Provide the (x, y) coordinate of the cell's center where the given text is located.  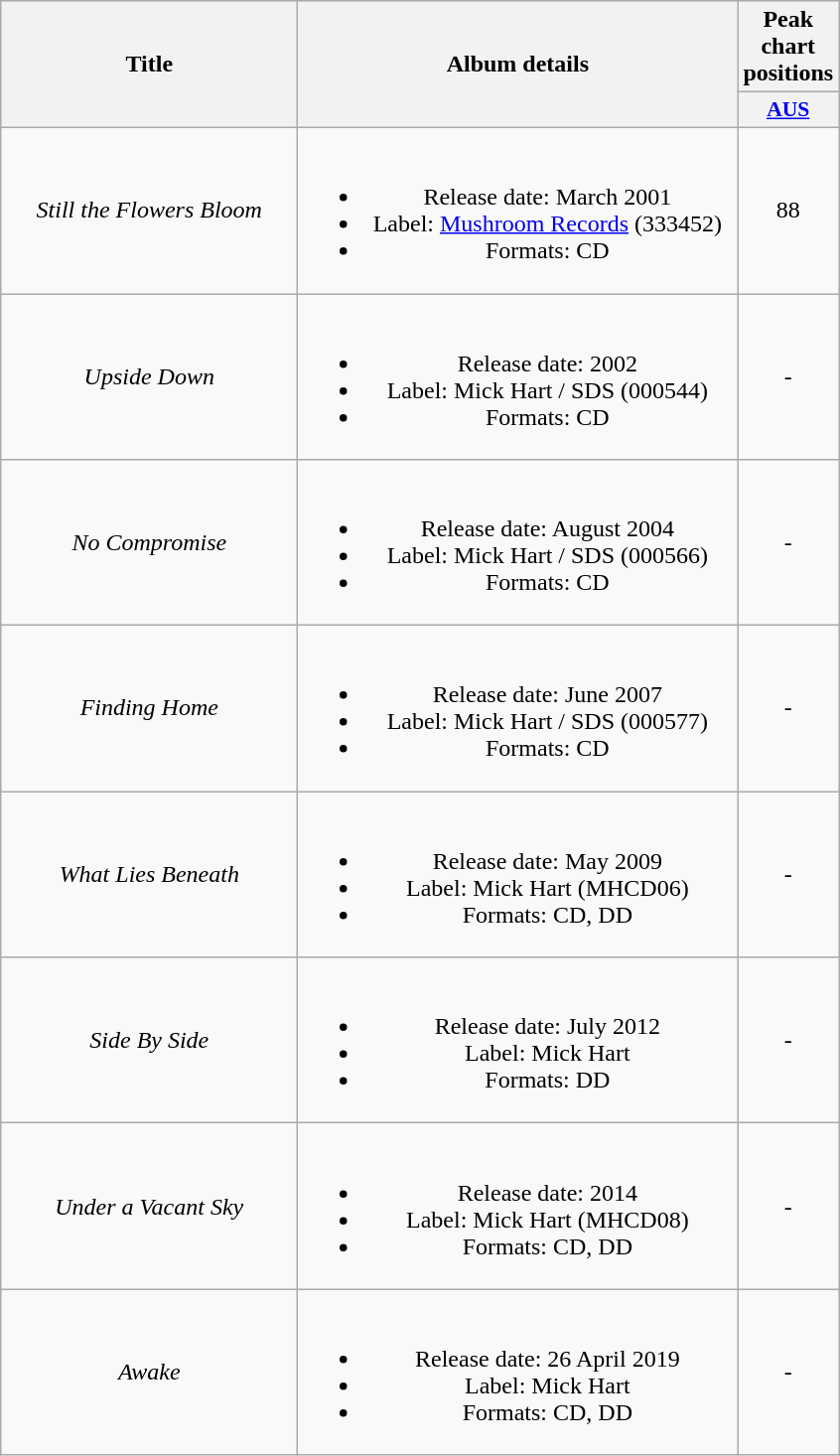
Upside Down (149, 377)
Release date: 2014Label: Mick Hart (MHCD08)Formats: CD, DD (518, 1206)
No Compromise (149, 542)
Release date: March 2001Label: Mushroom Records (333452)Formats: CD (518, 211)
Release date: May 2009Label: Mick Hart (MHCD06)Formats: CD, DD (518, 874)
Release date: August 2004Label: Mick Hart / SDS (000566)Formats: CD (518, 542)
Finding Home (149, 709)
Awake (149, 1373)
What Lies Beneath (149, 874)
Release date: 26 April 2019Label: Mick HartFormats: CD, DD (518, 1373)
Under a Vacant Sky (149, 1206)
Release date: 2002Label: Mick Hart / SDS (000544)Formats: CD (518, 377)
Release date: July 2012Label: Mick HartFormats: DD (518, 1041)
Title (149, 65)
Side By Side (149, 1041)
Still the Flowers Bloom (149, 211)
Album details (518, 65)
AUS (788, 110)
88 (788, 211)
Release date: June 2007Label: Mick Hart / SDS (000577)Formats: CD (518, 709)
Peak chart positions (788, 47)
